Extract the (X, Y) coordinate from the center of the cell holding the provided text.  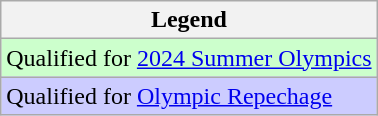
Qualified for Olympic Repechage (189, 96)
Qualified for 2024 Summer Olympics (189, 58)
Legend (189, 20)
